Identify which cell holds the provided text, then report its (x, y) central coordinate. 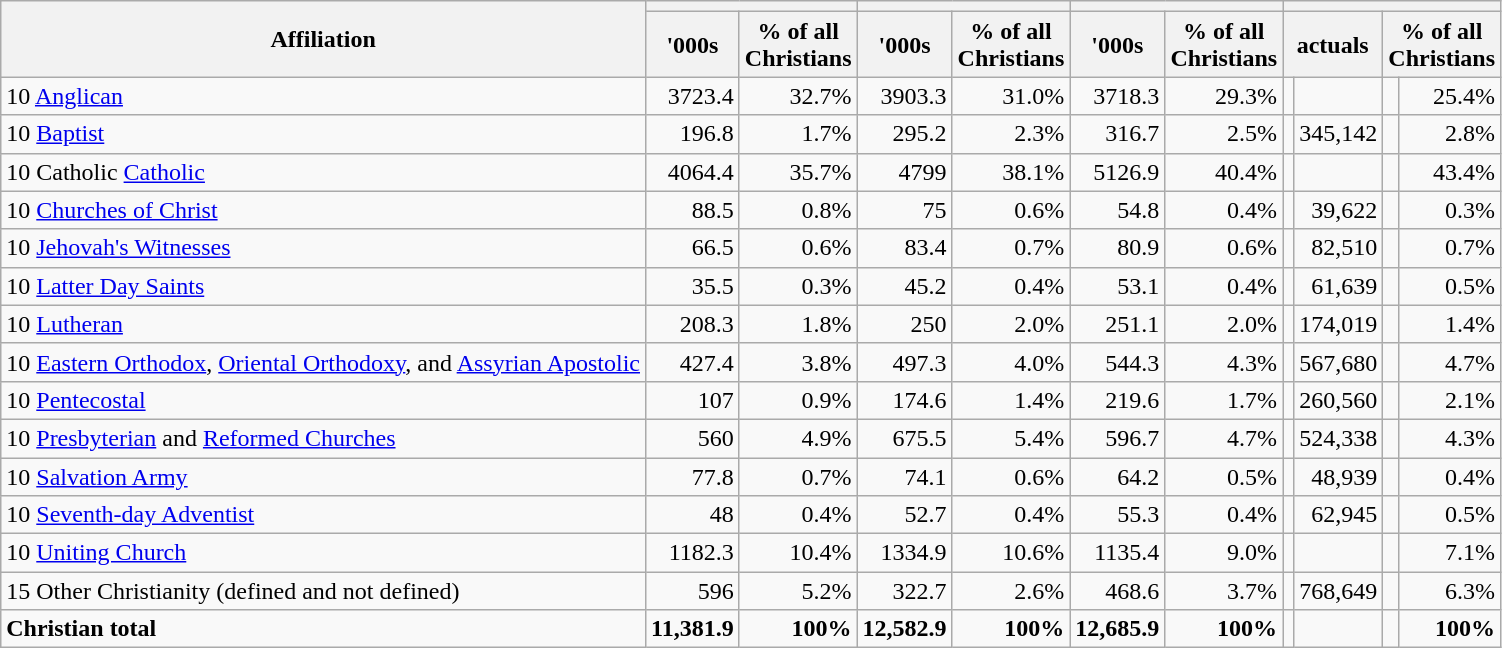
80.9 (1118, 248)
544.3 (1118, 362)
10 Pentecostal (324, 400)
10 Anglican (324, 96)
10 Salvation Army (324, 477)
5.4% (1011, 438)
345,142 (1338, 134)
43.4% (1449, 172)
10.4% (798, 553)
11,381.9 (693, 629)
316.7 (1118, 134)
524,338 (1338, 438)
4.0% (1011, 362)
48 (693, 515)
3.7% (1224, 591)
0.8% (798, 210)
4064.4 (693, 172)
174,019 (1338, 324)
2.6% (1011, 591)
3723.4 (693, 96)
10 Catholic Catholic (324, 172)
10 Eastern Orthodox, Oriental Orthodoxy, and Assyrian Apostolic (324, 362)
61,639 (1338, 286)
40.4% (1224, 172)
768,649 (1338, 591)
675.5 (904, 438)
196.8 (693, 134)
15 Other Christianity (defined and not defined) (324, 591)
2.1% (1449, 400)
1182.3 (693, 553)
10 Jehovah's Witnesses (324, 248)
Christian total (324, 629)
1135.4 (1118, 553)
35.5 (693, 286)
12,582.9 (904, 629)
Affiliation (324, 39)
62,945 (1338, 515)
54.8 (1118, 210)
10 Presbyterian and Reformed Churches (324, 438)
10 Baptist (324, 134)
2.8% (1449, 134)
55.3 (1118, 515)
1334.9 (904, 553)
2.5% (1224, 134)
468.6 (1118, 591)
10 Latter Day Saints (324, 286)
31.0% (1011, 96)
74.1 (904, 477)
10 Churches of Christ (324, 210)
3903.3 (904, 96)
7.1% (1449, 553)
6.3% (1449, 591)
38.1% (1011, 172)
9.0% (1224, 553)
12,685.9 (1118, 629)
174.6 (904, 400)
10 Uniting Church (324, 553)
29.3% (1224, 96)
596.7 (1118, 438)
75 (904, 210)
10 Lutheran (324, 324)
10 Seventh-day Adventist (324, 515)
560 (693, 438)
1.8% (798, 324)
0.9% (798, 400)
64.2 (1118, 477)
83.4 (904, 248)
39,622 (1338, 210)
52.7 (904, 515)
260,560 (1338, 400)
82,510 (1338, 248)
251.1 (1118, 324)
567,680 (1338, 362)
35.7% (798, 172)
5126.9 (1118, 172)
48,939 (1338, 477)
322.7 (904, 591)
250 (904, 324)
53.1 (1118, 286)
88.5 (693, 210)
66.5 (693, 248)
208.3 (693, 324)
32.7% (798, 96)
219.6 (1118, 400)
4799 (904, 172)
25.4% (1449, 96)
5.2% (798, 591)
497.3 (904, 362)
2.3% (1011, 134)
3718.3 (1118, 96)
actuals (1333, 44)
3.8% (798, 362)
77.8 (693, 477)
4.9% (798, 438)
107 (693, 400)
10.6% (1011, 553)
427.4 (693, 362)
596 (693, 591)
45.2 (904, 286)
295.2 (904, 134)
